Pinpoint the cell where the given text exists, returning its (x, y) midpoint coordinate. 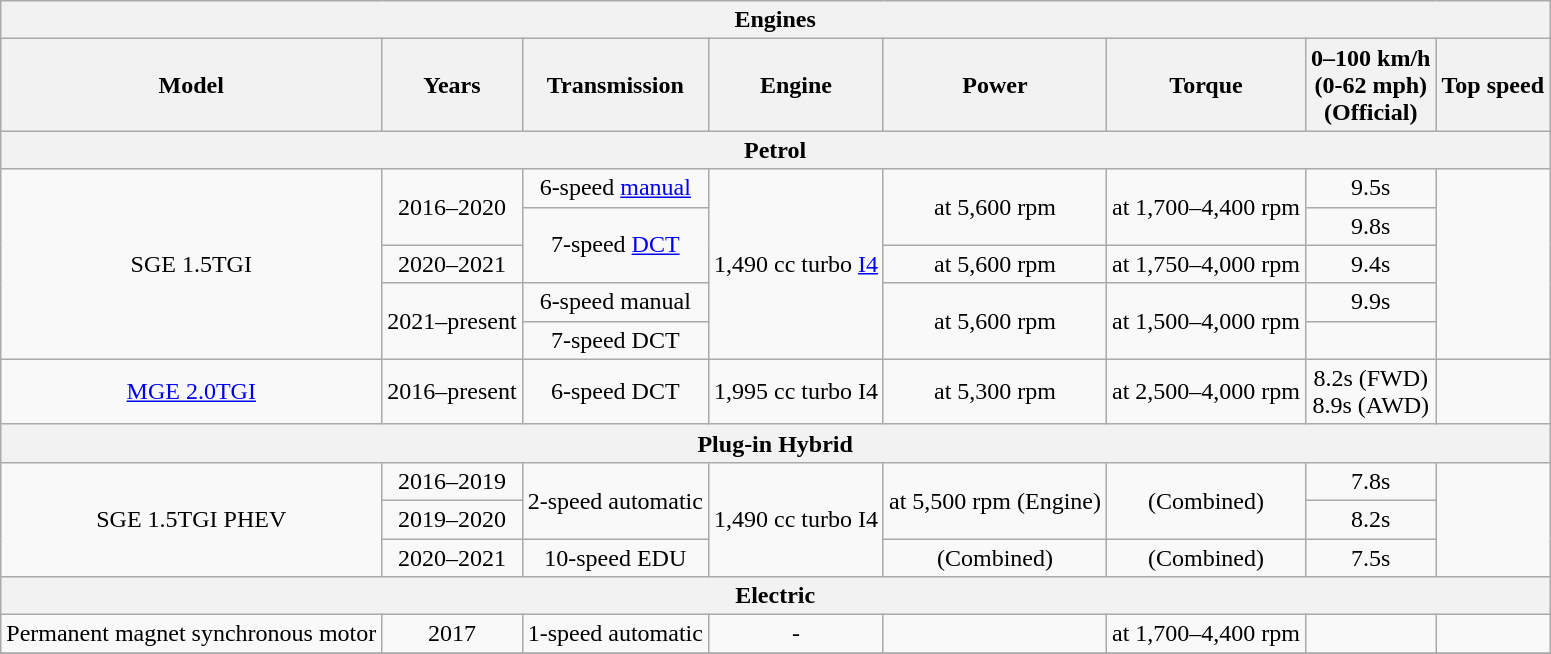
9.9s (1371, 302)
Electric (776, 596)
Years (452, 85)
9.5s (1371, 188)
1-speed automatic (615, 634)
at 1,500–4,000 rpm (1206, 321)
2019–2020 (452, 519)
MGE 2.0TGI (192, 392)
Top speed (1493, 85)
2016–2020 (452, 207)
8.2s (FWD)8.9s (AWD) (1371, 392)
8.2s (1371, 519)
Engines (776, 20)
7.5s (1371, 557)
at 1,750–4,000 rpm (1206, 264)
2-speed automatic (615, 500)
2016–present (452, 392)
Permanent magnet synchronous motor (192, 634)
6-speed DCT (615, 392)
- (796, 634)
2021–present (452, 321)
9.4s (1371, 264)
SGE 1.5TGI (192, 264)
Engine (796, 85)
SGE 1.5TGI PHEV (192, 519)
2016–2019 (452, 481)
at 2,500–4,000 rpm (1206, 392)
Power (994, 85)
Torque (1206, 85)
at 5,500 rpm (Engine) (994, 500)
9.8s (1371, 226)
2017 (452, 634)
Model (192, 85)
0–100 km/h(0-62 mph)(Official) (1371, 85)
1,995 cc turbo I4 (796, 392)
Plug-in Hybrid (776, 443)
Transmission (615, 85)
Petrol (776, 150)
at 5,300 rpm (994, 392)
7.8s (1371, 481)
10-speed EDU (615, 557)
